Search for the cell housing the specified text and yield its [X, Y] center coordinate. 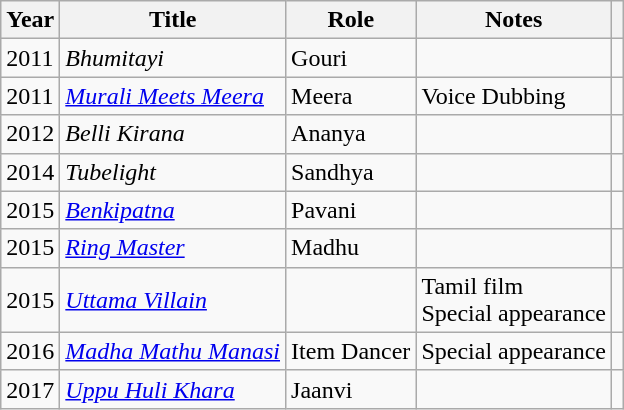
Ring Master [173, 248]
Role [351, 20]
Benkipatna [173, 210]
Belli Kirana [173, 134]
2016 [30, 351]
Gouri [351, 58]
Voice Dubbing [514, 96]
Special appearance [514, 351]
Uppu Huli Khara [173, 389]
Item Dancer [351, 351]
Madhu [351, 248]
Jaanvi [351, 389]
Notes [514, 20]
2014 [30, 172]
2017 [30, 389]
Bhumitayi [173, 58]
Tamil filmSpecial appearance [514, 300]
Sandhya [351, 172]
2012 [30, 134]
Title [173, 20]
Meera [351, 96]
Madha Mathu Manasi [173, 351]
Tubelight [173, 172]
Pavani [351, 210]
Year [30, 20]
Murali Meets Meera [173, 96]
Uttama Villain [173, 300]
Ananya [351, 134]
